Scan for the cell matching the given text and deliver its [x, y] coordinate at center. 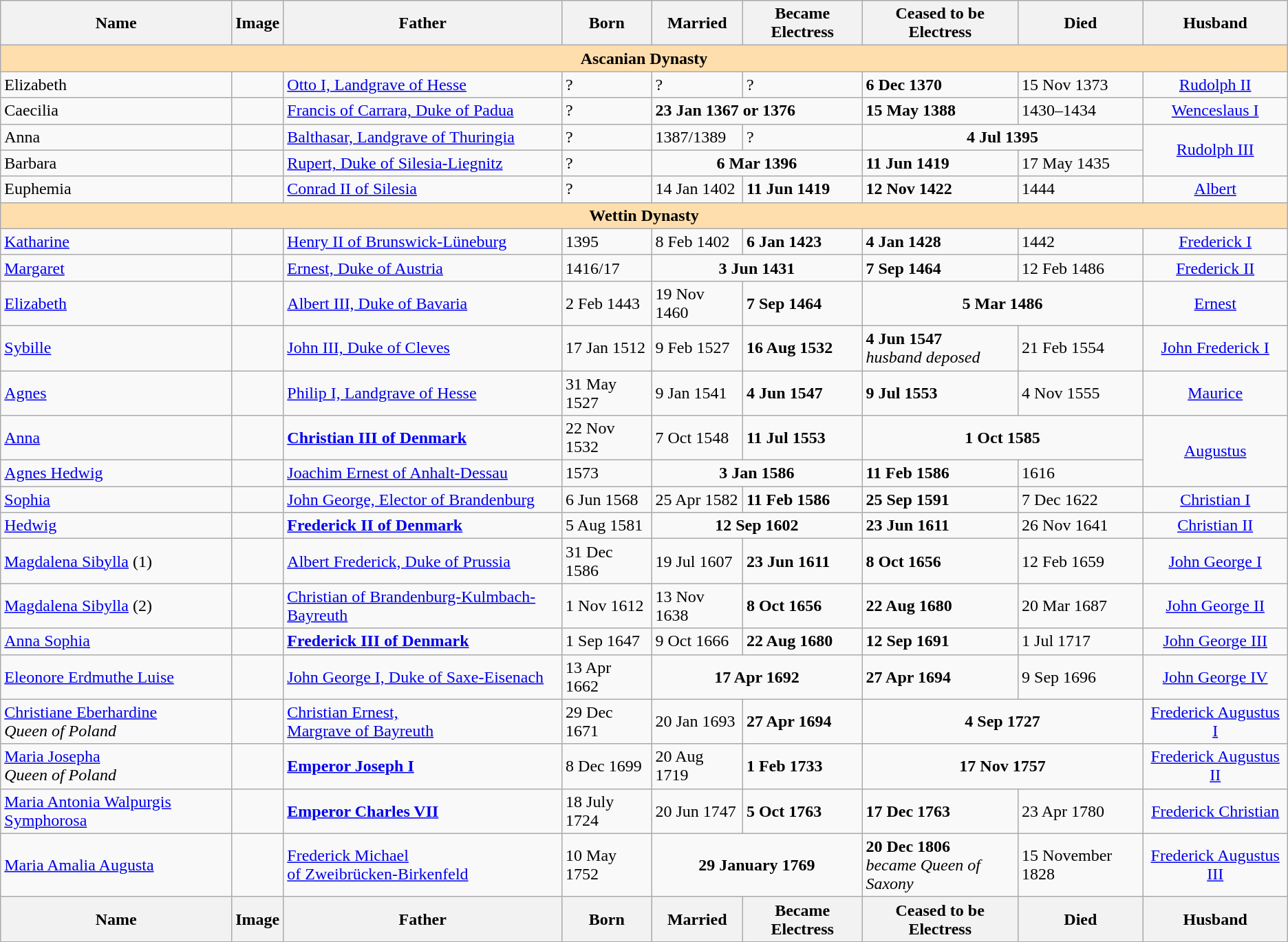
15 May 1388 [940, 111]
3 Jan 1586 [757, 473]
4 Jan 1428 [940, 242]
4 Sep 1727 [1002, 721]
Maria JosephaQueen of Poland [116, 767]
Rudolph II [1215, 85]
John George IV [1215, 677]
29 January 1769 [757, 865]
9 Feb 1527 [697, 348]
4 Jul 1395 [1002, 137]
17 Apr 1692 [757, 677]
Anna Sophia [116, 641]
6 Mar 1396 [757, 163]
Christiane EberhardineQueen of Poland [116, 721]
31 Dec 1586 [607, 561]
20 Jan 1693 [697, 721]
Augustus [1215, 451]
John George III [1215, 641]
Margaret [116, 268]
20 Jun 1747 [697, 811]
Otto I, Landgrave of Hesse [422, 85]
3 Jun 1431 [757, 268]
17 Dec 1763 [940, 811]
Christian I [1215, 500]
1387/1389 [697, 137]
Ascanian Dynasty [644, 58]
Frederick Michaelof Zweibrücken-Birkenfeld [422, 865]
Philip I, Landgrave of Hesse [422, 392]
Christian Ernest,Margrave of Bayreuth [422, 721]
9 Jan 1541 [697, 392]
1 Nov 1612 [607, 606]
7 Dec 1622 [1081, 500]
Rudolph III [1215, 150]
25 Sep 1591 [940, 500]
Frederick Augustus II [1215, 767]
11 Jul 1553 [802, 438]
15 Nov 1373 [1081, 85]
Francis of Carrara, Duke of Padua [422, 111]
26 Nov 1641 [1081, 526]
Barbara [116, 163]
Wettin Dynasty [644, 215]
Conrad II of Silesia [422, 189]
Ernest, Duke of Austria [422, 268]
4 Nov 1555 [1081, 392]
17 Jan 1512 [607, 348]
15 November 1828 [1081, 865]
Henry II of Brunswick-Lüneburg [422, 242]
Christian II [1215, 526]
5 Oct 1763 [802, 811]
Magdalena Sibylla (2) [116, 606]
19 Nov 1460 [697, 303]
Emperor Charles VII [422, 811]
Hedwig [116, 526]
Frederick Augustus I [1215, 721]
Frederick III of Denmark [422, 641]
John George I [1215, 561]
Caecilia [116, 111]
25 Apr 1582 [697, 500]
29 Dec 1671 [607, 721]
12 Feb 1659 [1081, 561]
Magdalena Sibylla (1) [116, 561]
Euphemia [116, 189]
16 Aug 1532 [802, 348]
1395 [607, 242]
20 Mar 1687 [1081, 606]
Emperor Joseph I [422, 767]
31 May 1527 [607, 392]
12 Sep 1602 [757, 526]
Agnes [116, 392]
9 Sep 1696 [1081, 677]
1616 [1081, 473]
18 July 1724 [607, 811]
1442 [1081, 242]
17 Nov 1757 [1002, 767]
Eleonore Erdmuthe Luise [116, 677]
6 Jun 1568 [607, 500]
Katharine [116, 242]
Maurice [1215, 392]
23 Apr 1780 [1081, 811]
John George I, Duke of Saxe-Eisenach [422, 677]
19 Jul 1607 [697, 561]
John III, Duke of Cleves [422, 348]
20 Aug 1719 [697, 767]
9 Jul 1553 [940, 392]
10 May 1752 [607, 865]
1416/17 [607, 268]
John George II [1215, 606]
1 Jul 1717 [1081, 641]
Albert [1215, 189]
Joachim Ernest of Anhalt-Dessau [422, 473]
21 Feb 1554 [1081, 348]
6 Jan 1423 [802, 242]
1430–1434 [1081, 111]
Frederick I [1215, 242]
5 Mar 1486 [1002, 303]
14 Jan 1402 [697, 189]
1 Feb 1733 [802, 767]
8 Feb 1402 [697, 242]
23 Jan 1367 or 1376 [757, 111]
13 Apr 1662 [607, 677]
1573 [607, 473]
Sybille [116, 348]
17 May 1435 [1081, 163]
Maria Amalia Augusta [116, 865]
Wenceslaus I [1215, 111]
Agnes Hedwig [116, 473]
20 Dec 1806became Queen of Saxony [940, 865]
Balthasar, Landgrave of Thuringia [422, 137]
5 Aug 1581 [607, 526]
Albert III, Duke of Bavaria [422, 303]
13 Nov 1638 [697, 606]
Sophia [116, 500]
8 Dec 1699 [607, 767]
John Frederick I [1215, 348]
Albert Frederick, Duke of Prussia [422, 561]
Ernest [1215, 303]
6 Dec 1370 [940, 85]
1444 [1081, 189]
4 Jun 1547husband deposed [940, 348]
1 Oct 1585 [1002, 438]
9 Oct 1666 [697, 641]
22 Nov 1532 [607, 438]
Frederick II of Denmark [422, 526]
12 Nov 1422 [940, 189]
2 Feb 1443 [607, 303]
Frederick Christian [1215, 811]
1 Sep 1647 [607, 641]
Christian III of Denmark [422, 438]
4 Jun 1547 [802, 392]
12 Sep 1691 [940, 641]
12 Feb 1486 [1081, 268]
Maria Antonia Walpurgis Symphorosa [116, 811]
John George, Elector of Brandenburg [422, 500]
Frederick Augustus III [1215, 865]
Frederick II [1215, 268]
7 Oct 1548 [697, 438]
Rupert, Duke of Silesia-Liegnitz [422, 163]
Christian of Brandenburg-Kulmbach-Bayreuth [422, 606]
